Return the [x, y] coordinate for the center point of the cell that contains the specified text.  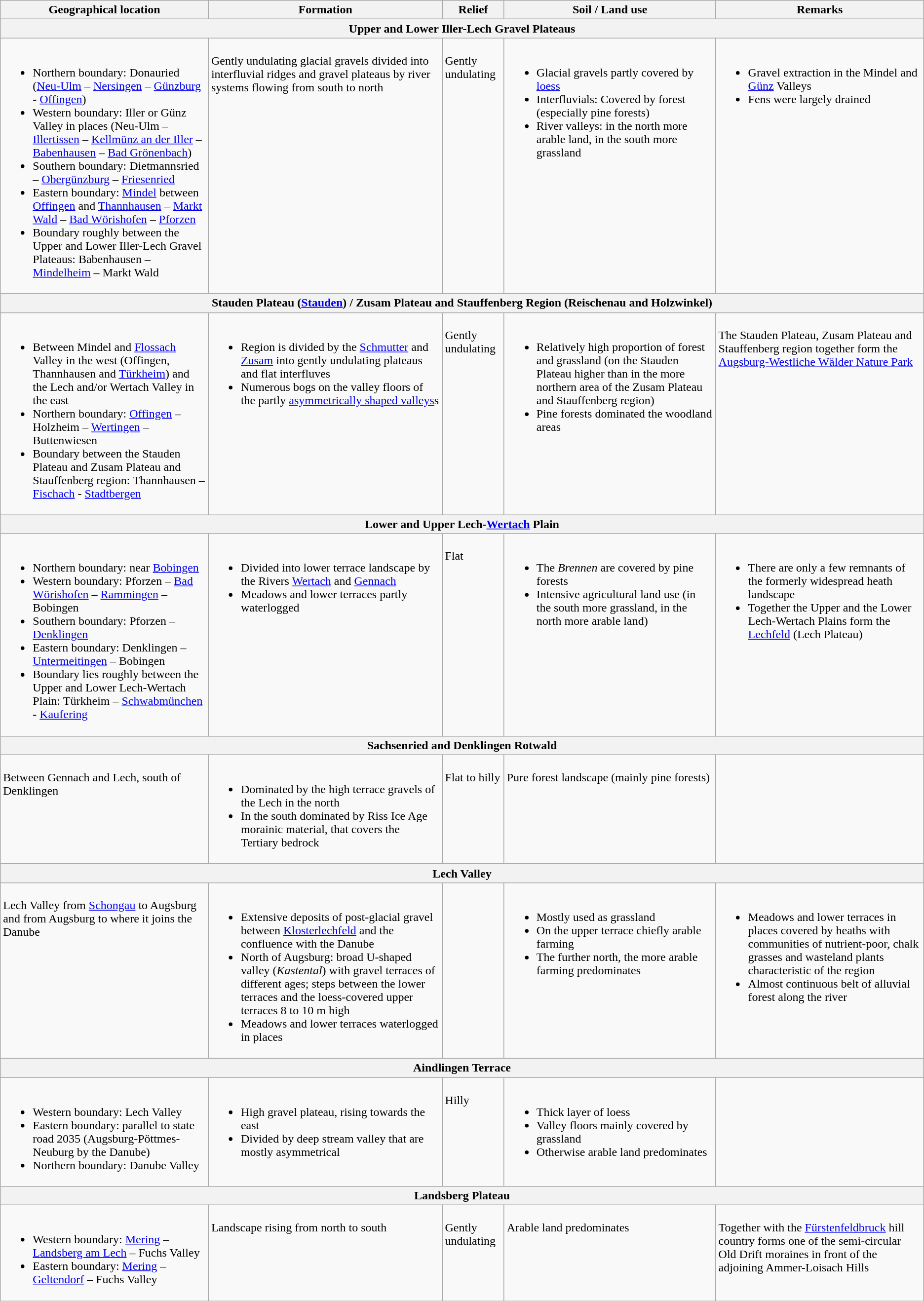
Stauden Plateau (Stauden) / Zusam Plateau and Stauffenberg Region (Reischenau and Holzwinkel) [462, 303]
Flat to hilly [473, 809]
Mostly used as grasslandOn the upper terrace chiefly arable farmingThe further north, the more arable farming predominates [610, 970]
Western boundary: Mering – Landsberg am Lech – Fuchs ValleyEastern boundary: Mering – Geltendorf – Fuchs Valley [105, 1253]
Aindlingen Terrace [462, 1068]
Pure forest landscape (mainly pine forests) [610, 809]
Thick layer of loessValley floors mainly covered by grasslandOtherwise arable land predominates [610, 1131]
Upper and Lower Iller-Lech Gravel Plateaus [462, 29]
Formation [325, 10]
High gravel plateau, rising towards the eastDivided by deep stream valley that are mostly asymmetrical [325, 1131]
Hilly [473, 1131]
Sachsenried and Denklingen Rotwald [462, 745]
Divided into lower terrace landscape by the Rivers Wertach and GennachMeadows and lower terraces partly waterlogged [325, 635]
Together with the Fürstenfeldbruck hill country forms one of the semi-circular Old Drift moraines in front of the adjoining Ammer-Loisach Hills [819, 1253]
Arable land predominates [610, 1253]
The Brennen are covered by pine forestsIntensive agricultural land use (in the south more grassland, in the north more arable land) [610, 635]
Western boundary: Lech ValleyEastern boundary: parallel to state road 2035 (Augsburg-Pöttmes-Neuburg by the Danube)Northern boundary: Danube Valley [105, 1131]
Gravel extraction in the Mindel and Günz ValleysFens were largely drained [819, 166]
The Stauden Plateau, Zusam Plateau and Stauffenberg region together form the Augsburg-Westliche Wälder Nature Park [819, 414]
Geographical location [105, 10]
Lech Valley from Schongau to Augsburg and from Augsburg to where it joins the Danube [105, 970]
Relief [473, 10]
Gently undulating glacial gravels divided into interfluvial ridges and gravel plateaus by river systems flowing from south to north [325, 166]
Landscape rising from north to south [325, 1253]
Lech Valley [462, 873]
Soil / Land use [610, 10]
Remarks [819, 10]
Flat [473, 635]
Landsberg Plateau [462, 1196]
Lower and Upper Lech-Wertach Plain [462, 524]
Between Gennach and Lech, south of Denklingen [105, 809]
